Output the (x, y) coordinate of the center of the cell containing the given text.  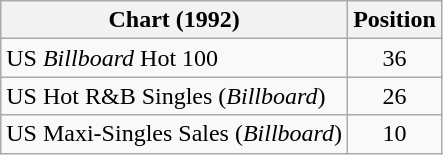
10 (395, 134)
US Billboard Hot 100 (174, 58)
US Hot R&B Singles (Billboard) (174, 96)
26 (395, 96)
Position (395, 20)
36 (395, 58)
Chart (1992) (174, 20)
US Maxi-Singles Sales (Billboard) (174, 134)
